Pinpoint the cell where the given text exists, returning its (X, Y) midpoint coordinate. 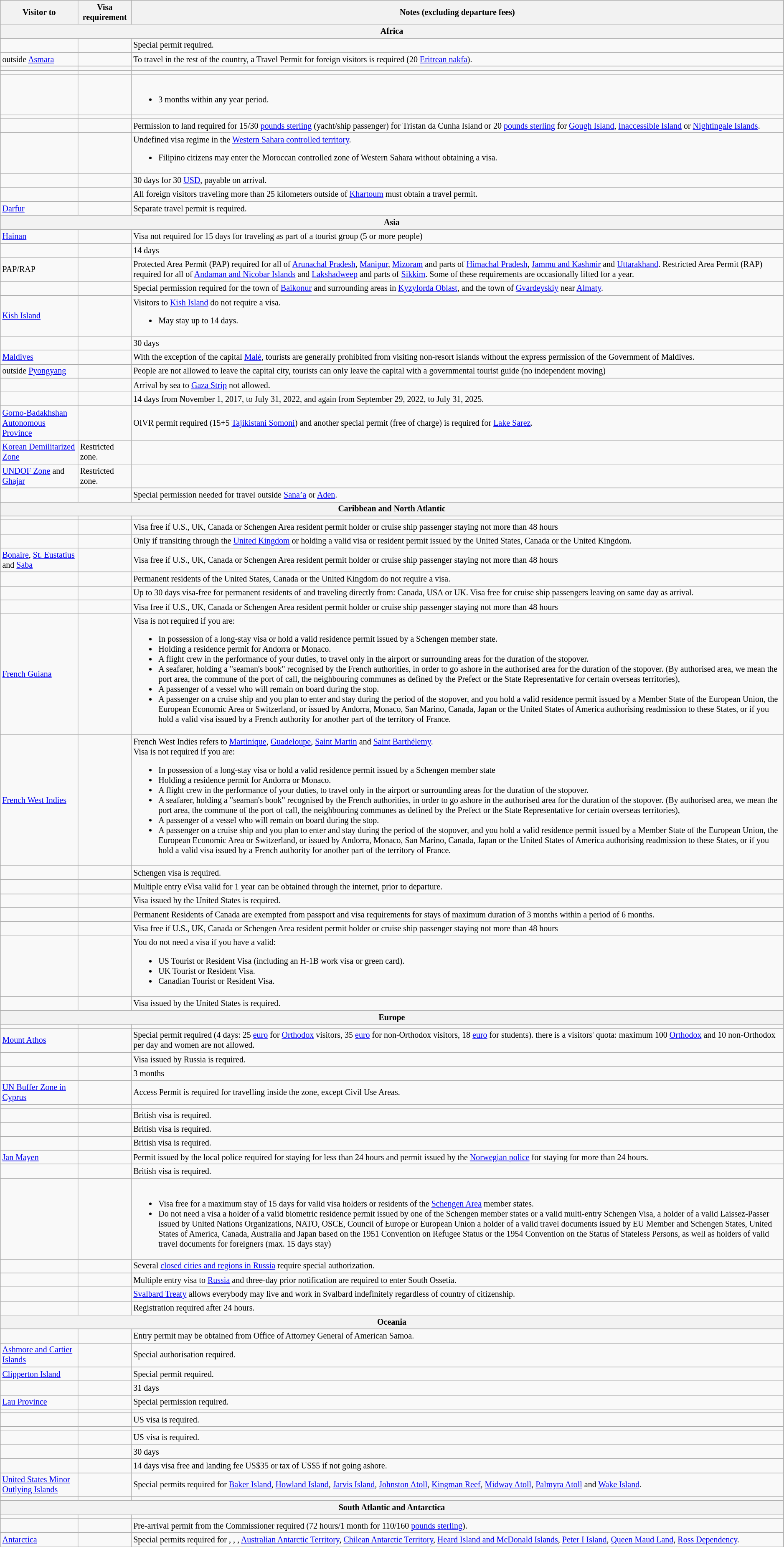
Visa not required for 15 days for traveling as part of a tourist group (5 or more people) (458, 236)
Several closed cities and regions in Russia require special authorization. (458, 1266)
Permanent residents of the United States, Canada or the United Kingdom do not require a visa. (458, 579)
14 days from November 1, 2017, to July 31, 2022, and again from September 29, 2022, to July 31, 2025. (458, 399)
United States Minor Outlying Islands (39, 1485)
Antarctica (39, 1540)
To travel in the rest of the country, a Travel Permit for foreign visitors is required (20 Eritrean nakfa). (458, 59)
outside Asmara (39, 59)
Access Permit is required for travelling inside the zone, except Civil Use Areas. (458, 1092)
Permanent Residents of Canada are exempted from passport and visa requirements for stays of maximum duration of 3 months within a period of 6 months. (458, 915)
14 days (458, 251)
People are not allowed to leave the capital city, tourists can only leave the capital with a governmental tourist guide (no independent moving) (458, 371)
Special permission required. (458, 1402)
Multiple entry eVisa valid for 1 year can be obtained through the internet, prior to departure. (458, 887)
Schengen visa is required. (458, 873)
Special permission required for the town of Baikonur and surrounding areas in Kyzylorda Oblast, and the town of Gvardeyskiy near Almaty. (458, 288)
Korean Demilitarized Zone (39, 452)
UNDOF Zone and Ghajar (39, 476)
Maldives (39, 357)
Oceania (392, 1322)
Separate travel permit is required. (458, 209)
Jan Mayen (39, 1157)
outside Pyongyang (39, 371)
Europe (392, 1018)
Visitors to Kish Island do not require a visa.May stay up to 14 days. (458, 316)
Darfur (39, 209)
Registration required after 24 hours. (458, 1308)
Visa requirement (105, 13)
Special permits required for Baker Island, Howland Island, Jarvis Island, Johnston Atoll, Kingman Reef, Midway Atoll, Palmyra Atoll and Wake Island. (458, 1485)
Svalbard Treaty allows everybody may live and work in Svalbard indefinitely regardless of country of citizenship. (458, 1294)
Lau Province (39, 1402)
French West Indies (39, 800)
Caribbean and North Atlantic (392, 509)
Bonaire, St. Eustatius and Saba (39, 560)
South Atlantic and Antarctica (392, 1508)
Multiple entry visa to Russia and three-day prior notification are required to enter South Ossetia. (458, 1280)
Visitor to (39, 13)
Visa issued by Russia is required. (458, 1059)
French Guiana (39, 674)
Pre-arrival permit from the Commissioner required (72 hours/1 month for 110/160 pounds sterling). (458, 1526)
OIVR permit required (15+5 Tajikistani Somoni) and another special permit (free of charge) is required for Lake Sarez. (458, 423)
3 months within any year period. (458, 94)
3 months (458, 1074)
Notes (excluding departure fees) (458, 13)
Africa (392, 32)
Kish Island (39, 316)
Only if transiting through the United Kingdom or holding a valid visa or resident permit issued by the United States, Canada or the United Kingdom. (458, 541)
Special permission needed for travel outside Sana’a or Aden. (458, 495)
30 days for 30 USD, payable on arrival. (458, 180)
Hainan (39, 236)
14 days visa free and landing fee US$35 or tax of US$5 if not going ashore. (458, 1466)
All foreign visitors traveling more than 25 kilometers outside of Khartoum must obtain a travel permit. (458, 195)
Asia (392, 222)
Mount Athos (39, 1040)
Ashmore and Cartier Islands (39, 1355)
Entry permit may be obtained from Office of Attorney General of American Samoa. (458, 1336)
Clipperton Island (39, 1374)
31 days (458, 1388)
Arrival by sea to Gaza Strip not allowed. (458, 385)
Special authorisation required. (458, 1355)
PAP/RAP (39, 270)
UN Buffer Zone in Cyprus (39, 1092)
Gorno-Badakhshan Autonomous Province (39, 423)
